Return [x, y] of the center of cell containing provided text 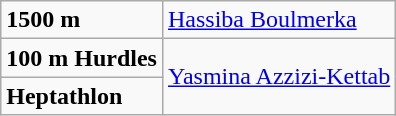
1500 m [82, 20]
Hassiba Boulmerka [278, 20]
100 m Hurdles [82, 58]
Heptathlon [82, 96]
Yasmina Azzizi-Kettab [278, 77]
